Scan for the cell matching the given text and deliver its (x, y) coordinate at center. 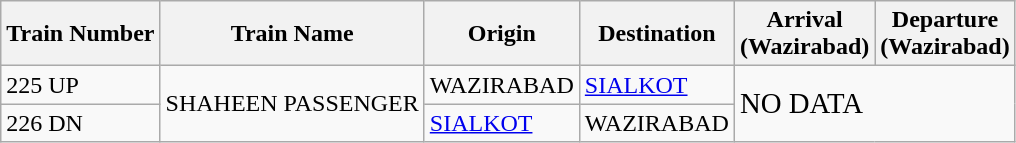
Origin (502, 34)
225 UP (80, 85)
SHAHEEN PASSENGER (292, 104)
Train Number (80, 34)
Departure(Wazirabad) (945, 34)
NO DATA (874, 104)
Train Name (292, 34)
Destination (656, 34)
226 DN (80, 123)
Arrival(Wazirabad) (804, 34)
